Provide the [x, y] coordinate of the cell's center where the given text is located.  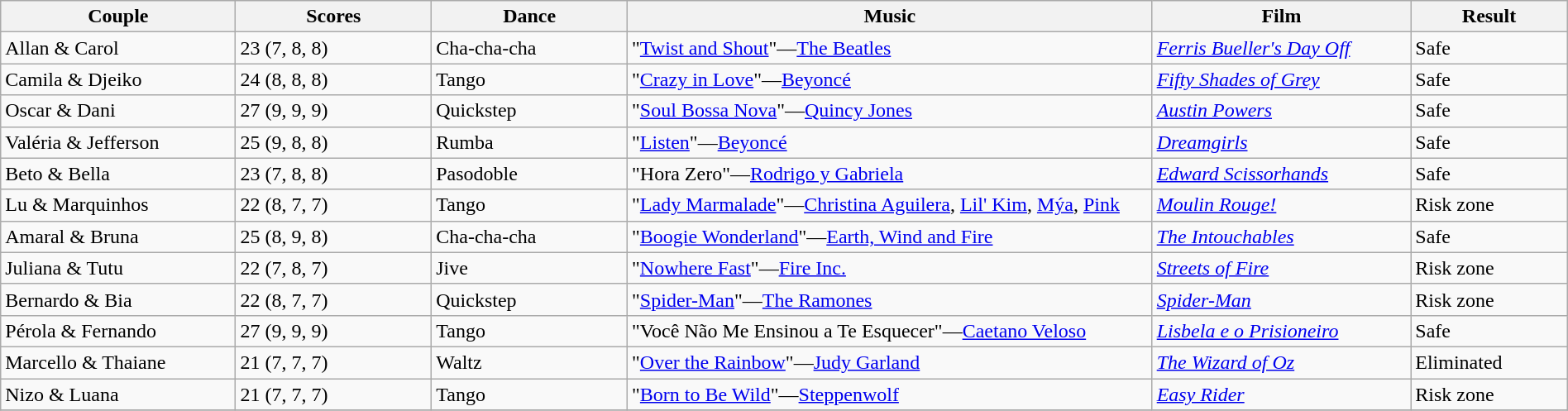
Amaral & Bruna [118, 237]
"Listen"—Beyoncé [890, 142]
Camila & Djeiko [118, 79]
Marcello & Thaiane [118, 362]
Spider-Man [1282, 299]
22 (7, 8, 7) [334, 268]
Couple [118, 17]
Juliana & Tutu [118, 268]
Scores [334, 17]
Music [890, 17]
Ferris Bueller's Day Off [1282, 48]
Waltz [529, 362]
"Soul Bossa Nova"—Quincy Jones [890, 111]
The Intouchables [1282, 237]
Rumba [529, 142]
Bernardo & Bia [118, 299]
Eliminated [1489, 362]
Result [1489, 17]
"Boogie Wonderland"—Earth, Wind and Fire [890, 237]
Moulin Rouge! [1282, 205]
"Hora Zero"—Rodrigo y Gabriela [890, 174]
Pasodoble [529, 174]
Streets of Fire [1282, 268]
Oscar & Dani [118, 111]
Edward Scissorhands [1282, 174]
Dance [529, 17]
25 (9, 8, 8) [334, 142]
24 (8, 8, 8) [334, 79]
"Crazy in Love"—Beyoncé [890, 79]
"Twist and Shout"—The Beatles [890, 48]
Fifty Shades of Grey [1282, 79]
"Over the Rainbow"—Judy Garland [890, 362]
"Você Não Me Ensinou a Te Esquecer"—Caetano Veloso [890, 331]
Lu & Marquinhos [118, 205]
Lisbela e o Prisioneiro [1282, 331]
Film [1282, 17]
Austin Powers [1282, 111]
Easy Rider [1282, 394]
The Wizard of Oz [1282, 362]
Allan & Carol [118, 48]
"Nowhere Fast"—Fire Inc. [890, 268]
Dreamgirls [1282, 142]
Beto & Bella [118, 174]
"Spider-Man"—The Ramones [890, 299]
Jive [529, 268]
Valéria & Jefferson [118, 142]
25 (8, 9, 8) [334, 237]
"Lady Marmalade"—Christina Aguilera, Lil' Kim, Mýa, Pink [890, 205]
Nizo & Luana [118, 394]
Pérola & Fernando [118, 331]
"Born to Be Wild"—Steppenwolf [890, 394]
